Output the [X, Y] coordinate of the center of the cell containing the given text.  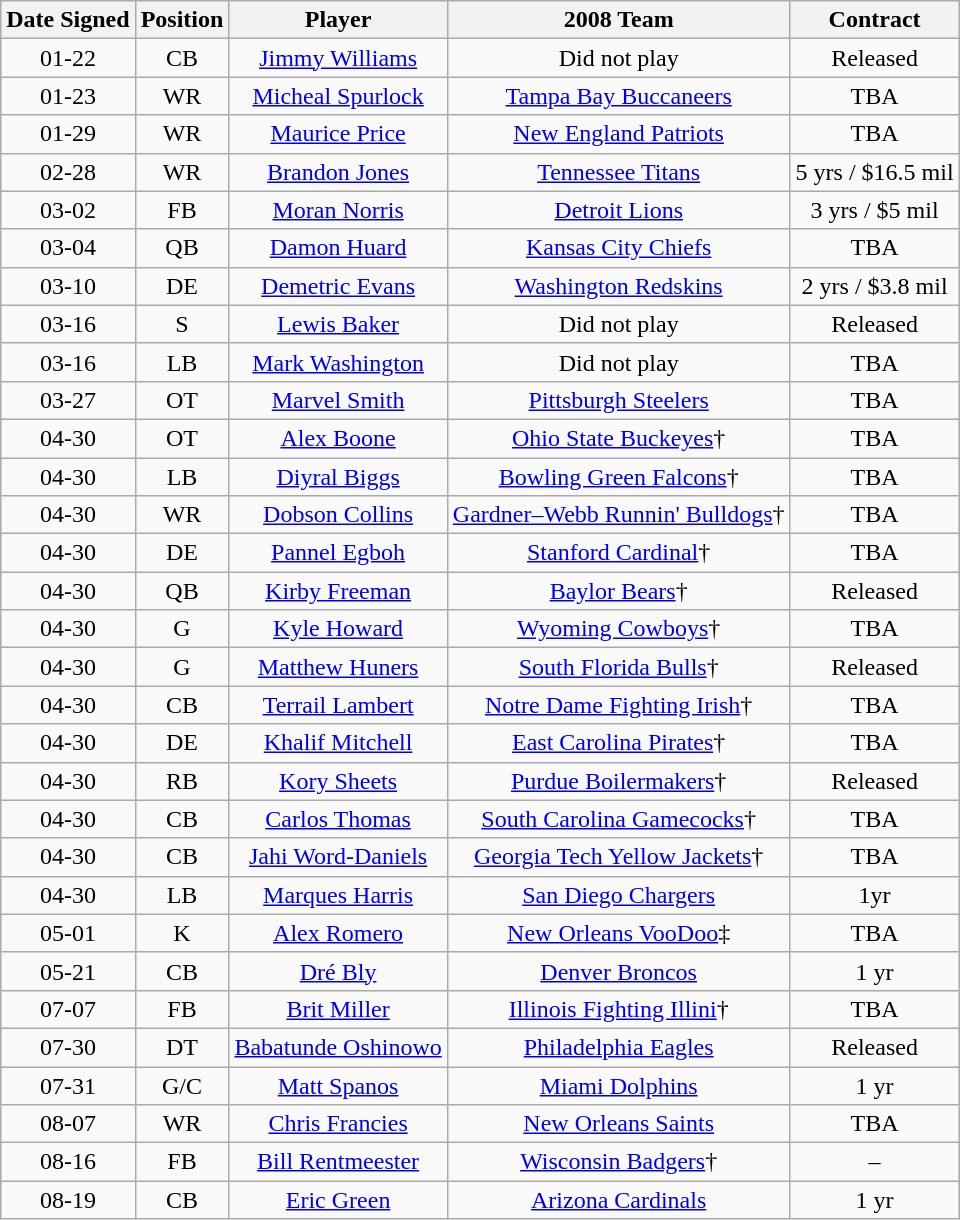
03-04 [68, 248]
Brandon Jones [338, 172]
Philadelphia Eagles [618, 1047]
San Diego Chargers [618, 895]
Brit Miller [338, 1009]
03-02 [68, 210]
Bill Rentmeester [338, 1162]
2 yrs / $3.8 mil [874, 286]
K [182, 933]
Micheal Spurlock [338, 96]
Jimmy Williams [338, 58]
08-07 [68, 1124]
New England Patriots [618, 134]
03-10 [68, 286]
Marvel Smith [338, 400]
Demetric Evans [338, 286]
Babatunde Oshinowo [338, 1047]
DT [182, 1047]
05-01 [68, 933]
Position [182, 20]
5 yrs / $16.5 mil [874, 172]
Player [338, 20]
– [874, 1162]
Eric Green [338, 1200]
08-16 [68, 1162]
Pannel Egboh [338, 553]
Chris Francies [338, 1124]
05-21 [68, 971]
East Carolina Pirates† [618, 743]
Matt Spanos [338, 1085]
Illinois Fighting Illini† [618, 1009]
Carlos Thomas [338, 819]
3 yrs / $5 mil [874, 210]
1yr [874, 895]
Alex Boone [338, 438]
Kansas City Chiefs [618, 248]
S [182, 324]
Tampa Bay Buccaneers [618, 96]
2008 Team [618, 20]
Kirby Freeman [338, 591]
Kyle Howard [338, 629]
Ohio State Buckeyes† [618, 438]
Washington Redskins [618, 286]
Kory Sheets [338, 781]
Pittsburgh Steelers [618, 400]
Terrail Lambert [338, 705]
Gardner–Webb Runnin' Bulldogs† [618, 515]
01-29 [68, 134]
New Orleans Saints [618, 1124]
Wyoming Cowboys† [618, 629]
07-30 [68, 1047]
Maurice Price [338, 134]
G/C [182, 1085]
South Florida Bulls† [618, 667]
Jahi Word-Daniels [338, 857]
South Carolina Gamecocks† [618, 819]
Damon Huard [338, 248]
08-19 [68, 1200]
Miami Dolphins [618, 1085]
Lewis Baker [338, 324]
Stanford Cardinal† [618, 553]
Matthew Huners [338, 667]
01-23 [68, 96]
Notre Dame Fighting Irish† [618, 705]
RB [182, 781]
Alex Romero [338, 933]
07-07 [68, 1009]
Detroit Lions [618, 210]
Wisconsin Badgers† [618, 1162]
Bowling Green Falcons† [618, 477]
Dobson Collins [338, 515]
Date Signed [68, 20]
Marques Harris [338, 895]
03-27 [68, 400]
Diyral Biggs [338, 477]
Denver Broncos [618, 971]
Arizona Cardinals [618, 1200]
Tennessee Titans [618, 172]
02-28 [68, 172]
Purdue Boilermakers† [618, 781]
New Orleans VooDoo‡ [618, 933]
Contract [874, 20]
Mark Washington [338, 362]
01-22 [68, 58]
07-31 [68, 1085]
Baylor Bears† [618, 591]
Dré Bly [338, 971]
Moran Norris [338, 210]
Georgia Tech Yellow Jackets† [618, 857]
Khalif Mitchell [338, 743]
